Find where the given text appears and provide that cell's center as [x, y] coordinate. 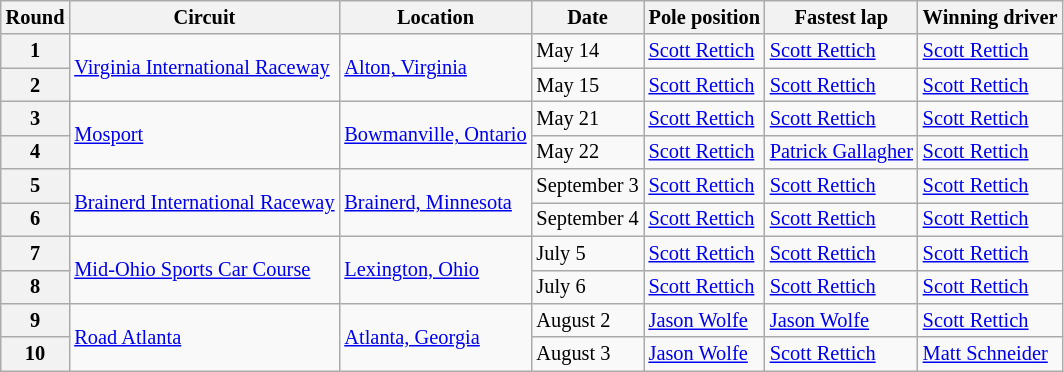
9 [36, 320]
Matt Schneider [990, 354]
Brainerd International Raceway [204, 202]
Alton, Virginia [435, 68]
July 6 [587, 287]
Winning driver [990, 17]
Mosport [204, 134]
3 [36, 118]
Road Atlanta [204, 336]
6 [36, 219]
Location [435, 17]
September 3 [587, 186]
Bowmanville, Ontario [435, 134]
Mid-Ohio Sports Car Course [204, 270]
4 [36, 152]
Pole position [704, 17]
May 21 [587, 118]
Lexington, Ohio [435, 270]
Patrick Gallagher [842, 152]
August 3 [587, 354]
1 [36, 51]
Circuit [204, 17]
8 [36, 287]
Brainerd, Minnesota [435, 202]
Round [36, 17]
10 [36, 354]
2 [36, 85]
5 [36, 186]
May 22 [587, 152]
7 [36, 253]
September 4 [587, 219]
Fastest lap [842, 17]
May 14 [587, 51]
Date [587, 17]
Virginia International Raceway [204, 68]
July 5 [587, 253]
May 15 [587, 85]
Atlanta, Georgia [435, 336]
August 2 [587, 320]
